Scan for the cell matching the given text and deliver its (X, Y) coordinate at center. 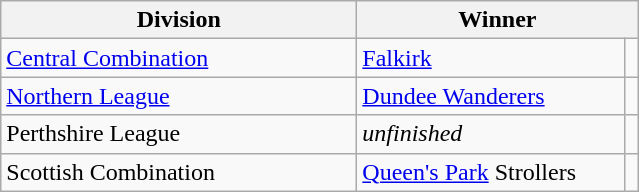
Division (179, 20)
unfinished (491, 134)
Perthshire League (179, 134)
Dundee Wanderers (491, 96)
Queen's Park Strollers (491, 172)
Scottish Combination (179, 172)
Winner (498, 20)
Northern League (179, 96)
Falkirk (491, 58)
Central Combination (179, 58)
